Detect which cell encompasses the target text, then output its [x, y] center coordinate. 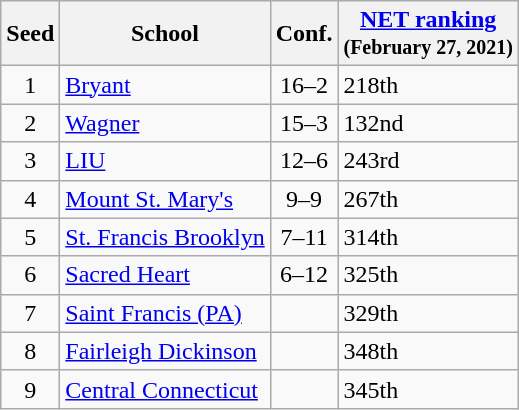
8 [30, 351]
Fairleigh Dickinson [165, 351]
348th [428, 351]
15–3 [304, 123]
7–11 [304, 237]
4 [30, 199]
1 [30, 85]
Conf. [304, 34]
345th [428, 389]
243rd [428, 161]
NET ranking(February 27, 2021) [428, 34]
325th [428, 275]
Central Connecticut [165, 389]
6–12 [304, 275]
School [165, 34]
5 [30, 237]
Seed [30, 34]
16–2 [304, 85]
Saint Francis (PA) [165, 313]
329th [428, 313]
Mount St. Mary's [165, 199]
Wagner [165, 123]
2 [30, 123]
132nd [428, 123]
St. Francis Brooklyn [165, 237]
6 [30, 275]
3 [30, 161]
7 [30, 313]
314th [428, 237]
9 [30, 389]
Sacred Heart [165, 275]
218th [428, 85]
12–6 [304, 161]
9–9 [304, 199]
LIU [165, 161]
267th [428, 199]
Bryant [165, 85]
